Detect which cell encompasses the target text, then output its [X, Y] center coordinate. 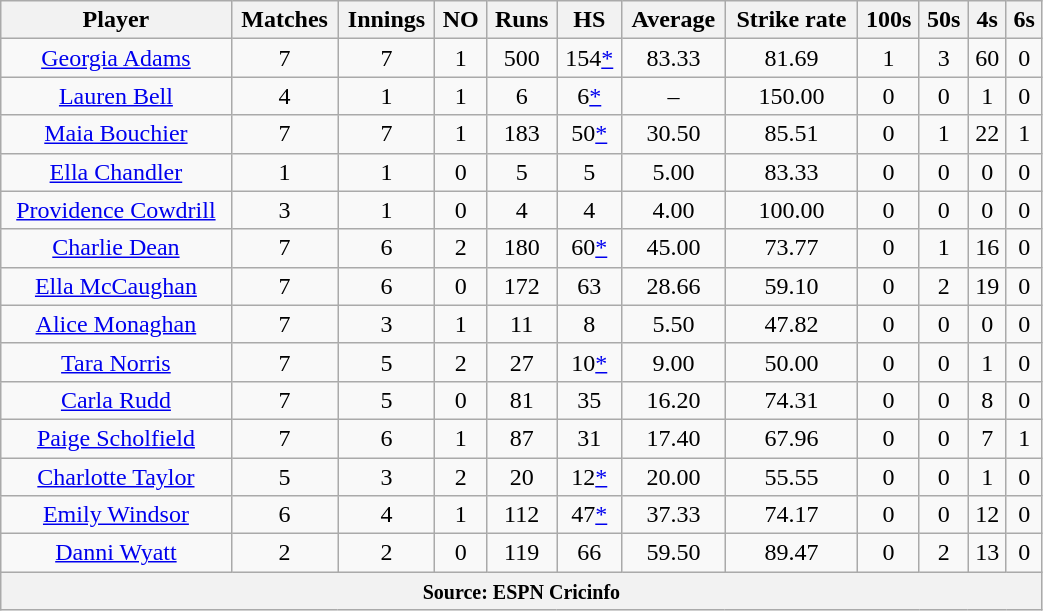
Alice Monaghan [116, 324]
50* [590, 134]
63 [590, 286]
Georgia Adams [116, 58]
12 [987, 515]
6* [590, 96]
60* [590, 248]
Average [674, 20]
100s [889, 20]
45.00 [674, 248]
Emily Windsor [116, 515]
30.50 [674, 134]
20.00 [674, 477]
11 [522, 324]
Carla Rudd [116, 400]
172 [522, 286]
60 [987, 58]
59.10 [792, 286]
– [674, 96]
35 [590, 400]
183 [522, 134]
Paige Scholfield [116, 438]
31 [590, 438]
Runs [522, 20]
Matches [284, 20]
22 [987, 134]
10* [590, 362]
Providence Cowdrill [116, 210]
Strike rate [792, 20]
13 [987, 553]
Charlie Dean [116, 248]
Maia Bouchier [116, 134]
5.00 [674, 172]
4.00 [674, 210]
100.00 [792, 210]
28.66 [674, 286]
Ella Chandler [116, 172]
16.20 [674, 400]
6s [1024, 20]
89.47 [792, 553]
81.69 [792, 58]
19 [987, 286]
180 [522, 248]
67.96 [792, 438]
Danni Wyatt [116, 553]
47* [590, 515]
4s [987, 20]
50.00 [792, 362]
27 [522, 362]
500 [522, 58]
16 [987, 248]
Player [116, 20]
Lauren Bell [116, 96]
119 [522, 553]
150.00 [792, 96]
37.33 [674, 515]
HS [590, 20]
5.50 [674, 324]
Tara Norris [116, 362]
50s [944, 20]
81 [522, 400]
20 [522, 477]
Source: ESPN Cricinfo [522, 591]
47.82 [792, 324]
73.77 [792, 248]
9.00 [674, 362]
Charlotte Taylor [116, 477]
112 [522, 515]
85.51 [792, 134]
55.55 [792, 477]
12* [590, 477]
154* [590, 58]
87 [522, 438]
74.17 [792, 515]
Innings [386, 20]
17.40 [674, 438]
NO [461, 20]
Ella McCaughan [116, 286]
66 [590, 553]
74.31 [792, 400]
59.50 [674, 553]
